For the text-containing cell, return its midpoint in (x, y) coordinate format. 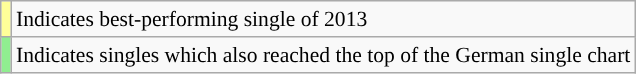
Indicates singles which also reached the top of the German single chart (324, 55)
Indicates best-performing single of 2013 (324, 19)
